Provide the [X, Y] coordinate of the cell's center where the given text is located.  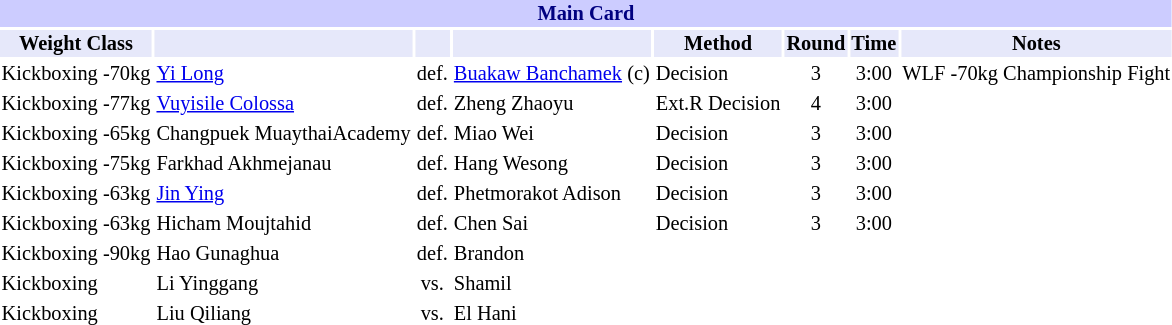
Notes [1036, 44]
Buakaw Banchamek (c) [552, 74]
Li Yinggang [284, 284]
Kickboxing -77kg [76, 104]
Kickboxing -65kg [76, 134]
Vuyisile Colossa [284, 104]
vs. [432, 284]
Jin Ying [284, 194]
Hang Wesong [552, 164]
Kickboxing [76, 284]
Miao Wei [552, 134]
Kickboxing -90kg [76, 254]
Kickboxing -70kg [76, 74]
Farkhad Akhmejanau [284, 164]
Phetmorakot Adison [552, 194]
Hicham Moujtahid [284, 224]
Chen Sai [552, 224]
Shamil [552, 284]
Kickboxing -75kg [76, 164]
Weight Class [76, 44]
Ext.R Decision [718, 104]
WLF -70kg Championship Fight [1036, 74]
Round [816, 44]
Method [718, 44]
Time [874, 44]
Brandon [552, 254]
Yi Long [284, 74]
Zheng Zhaoyu [552, 104]
4 [816, 104]
Hao Gunaghua [284, 254]
Main Card [586, 14]
Changpuek MuaythaiAcademy [284, 134]
